For the text-containing cell, return its midpoint in (x, y) coordinate format. 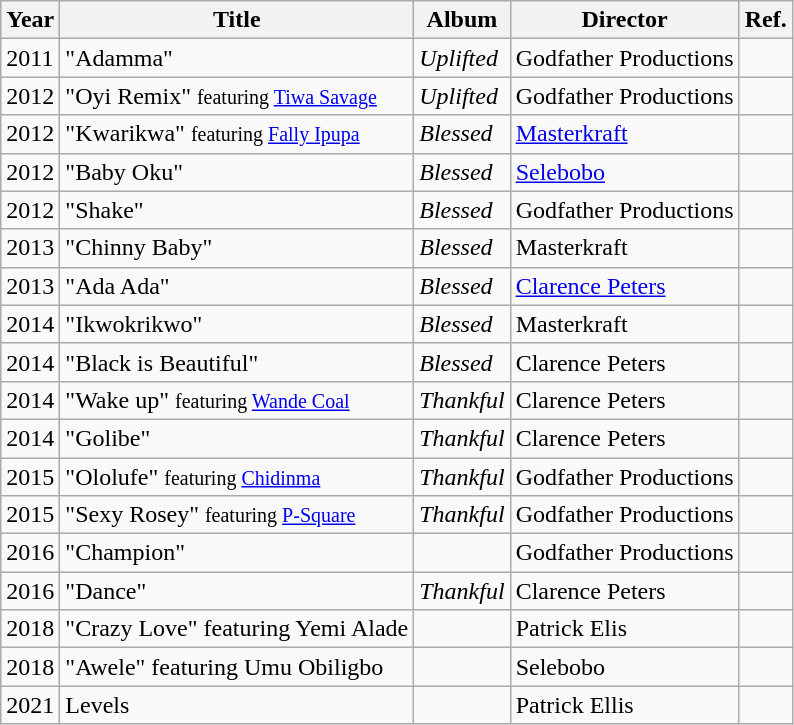
"Crazy Love" featuring Yemi Alade (237, 629)
Album (462, 20)
"Dance" (237, 591)
Year (30, 20)
"Oyi Remix" featuring Tiwa Savage (237, 96)
"Black is Beautiful" (237, 362)
Patrick Elis (624, 629)
"Shake" (237, 210)
"Ololufe" featuring Chidinma (237, 477)
"Adamma" (237, 58)
2011 (30, 58)
Levels (237, 705)
Patrick Ellis (624, 705)
"Ada Ada" (237, 286)
Ref. (766, 20)
"Chinny Baby" (237, 248)
"Baby Oku" (237, 172)
Title (237, 20)
"Golibe" (237, 438)
"Sexy Rosey" featuring P-Square (237, 515)
"Champion" (237, 553)
"Ikwokrikwo" (237, 324)
"Awele" featuring Umu Obiligbo (237, 667)
"Wake up" featuring Wande Coal (237, 400)
"Kwarikwa" featuring Fally Ipupa (237, 134)
Director (624, 20)
2021 (30, 705)
